Identify which cell holds the provided text, then report its [x, y] central coordinate. 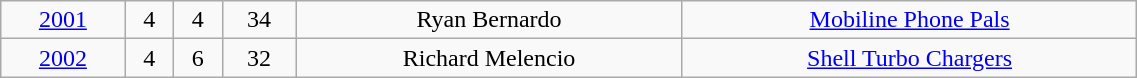
Shell Turbo Chargers [910, 58]
Ryan Bernardo [489, 20]
6 [198, 58]
34 [259, 20]
Richard Melencio [489, 58]
32 [259, 58]
2001 [63, 20]
2002 [63, 58]
Mobiline Phone Pals [910, 20]
